For the text-containing cell, return its midpoint in [X, Y] coordinate format. 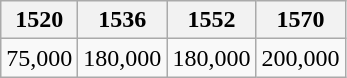
75,000 [40, 58]
1552 [212, 20]
1570 [300, 20]
1520 [40, 20]
200,000 [300, 58]
1536 [122, 20]
